Return the [X, Y] coordinate for the center point of the cell that contains the specified text.  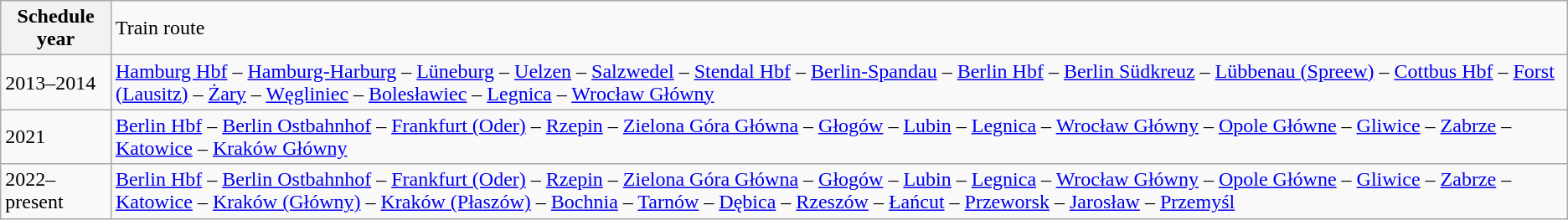
Train route [839, 28]
2021 [56, 137]
2022–present [56, 191]
2013–2014 [56, 82]
Schedule year [56, 28]
